Provide the (x, y) coordinate of the cell's center where the given text is located.  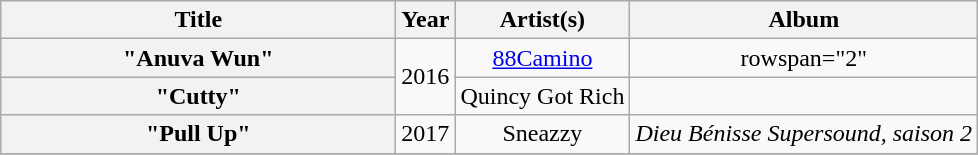
Artist(s) (542, 20)
rowspan="2" (804, 58)
Dieu Bénisse Supersound, saison 2 (804, 134)
2017 (426, 134)
88Camino (542, 58)
"Anuva Wun" (198, 58)
"Pull Up" (198, 134)
Quincy Got Rich (542, 96)
Sneazzy (542, 134)
Title (198, 20)
Year (426, 20)
"Cutty" (198, 96)
2016 (426, 77)
Album (804, 20)
